Locate the cell with the specified text and output its (X, Y) center coordinate. 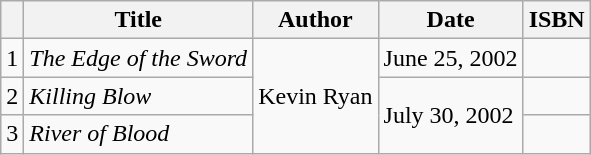
Date (450, 20)
Author (316, 20)
River of Blood (138, 134)
Kevin Ryan (316, 96)
3 (12, 134)
July 30, 2002 (450, 115)
The Edge of the Sword (138, 58)
Killing Blow (138, 96)
June 25, 2002 (450, 58)
Title (138, 20)
1 (12, 58)
ISBN (556, 20)
2 (12, 96)
